Detect which cell encompasses the target text, then output its (X, Y) center coordinate. 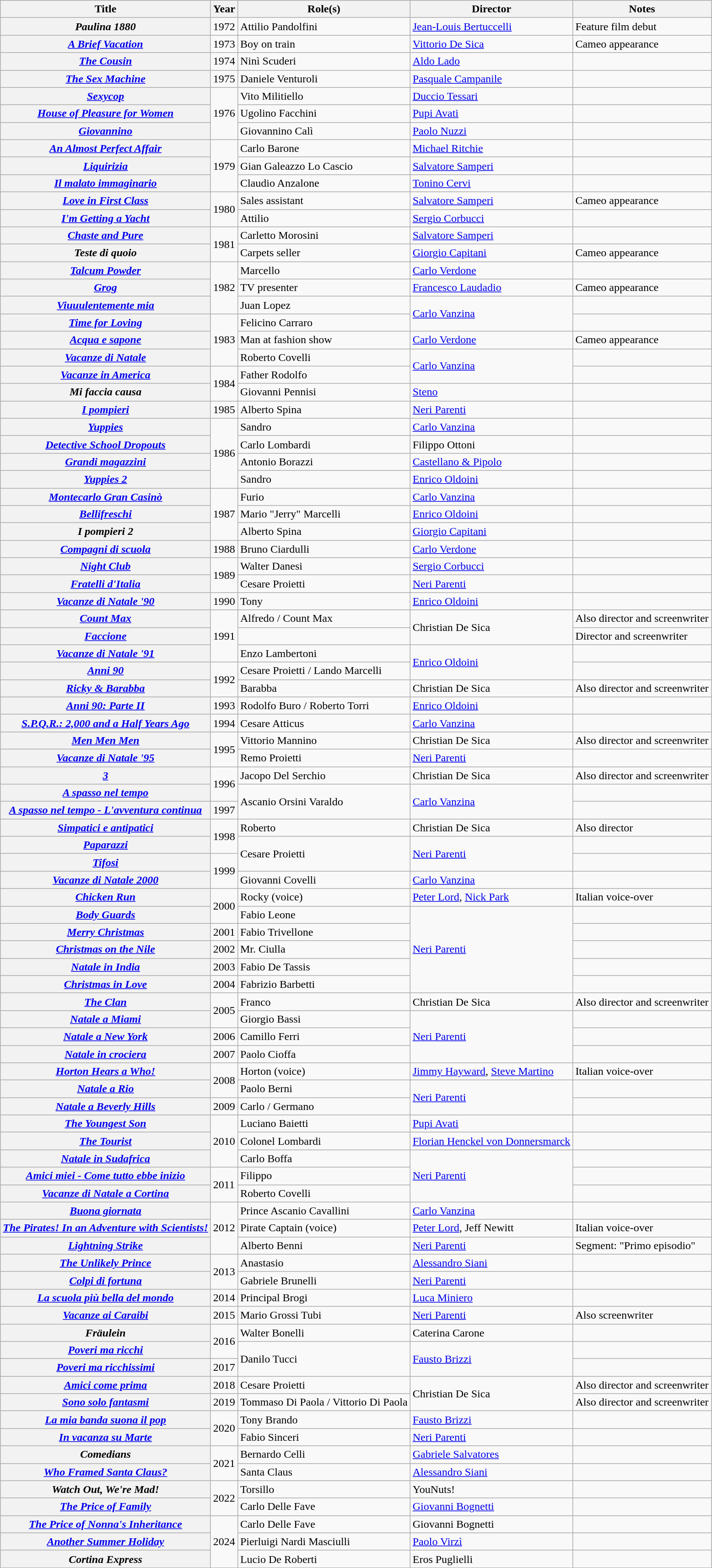
Tonino Cervi (491, 183)
Paparazzi (106, 845)
A Brief Vacation (106, 44)
Acqua e sapone (106, 340)
Talcum Powder (106, 270)
Men Men Men (106, 740)
Peter Lord, Nick Park (491, 897)
Vacanze di Natale '95 (106, 758)
Bellifreschi (106, 514)
Notes (642, 9)
Prince Ascanio Cavallini (324, 1211)
Man at fashion show (324, 340)
1983 (224, 340)
Attilio Pandolfini (324, 27)
Night Club (106, 566)
Vittorio De Sica (491, 44)
Vacanze di Natale a Cortina (106, 1193)
Fabio Sinceri (324, 1437)
A spasso nel tempo (106, 793)
Rocky (voice) (324, 897)
Giovannino Calì (324, 131)
Roberto (324, 828)
Enzo Lambertoni (324, 653)
Filippo Ottoni (491, 444)
1998 (224, 836)
Carpets seller (324, 253)
Giovanni Covelli (324, 880)
Bernardo Celli (324, 1455)
Marcello (324, 270)
Also director (642, 828)
1973 (224, 44)
Compagni di scuola (106, 549)
Comedians (106, 1455)
Vacanze di Natale '90 (106, 601)
Horton Hears a Who! (106, 1072)
1984 (224, 383)
Who Framed Santa Claus? (106, 1472)
Ascanio Orsini Varaldo (324, 802)
Paolo Berni (324, 1089)
Michael Ritchie (491, 148)
2015 (224, 1315)
Walter Bonelli (324, 1333)
Sexycop (106, 96)
Franco (324, 1002)
1986 (224, 453)
Anastasio (324, 1263)
The Pirates! In an Adventure with Scientists! (106, 1228)
Role(s) (324, 9)
1987 (224, 514)
Juan Lopez (324, 305)
1991 (224, 636)
Ugolino Facchini (324, 113)
Mr. Ciulla (324, 949)
Daniele Venturoli (324, 79)
Father Rodolfo (324, 375)
Remo Proietti (324, 758)
Tony (324, 601)
Fabio Trivellone (324, 932)
Giorgio Bassi (324, 1019)
Cesare Atticus (324, 723)
Mario "Jerry" Marcelli (324, 514)
Il malato immaginario (106, 183)
2005 (224, 1010)
Jacopo Del Serchio (324, 776)
Vacanze di Natale (106, 357)
Natale a Rio (106, 1089)
Paolo Nuzzi (491, 131)
2017 (224, 1368)
Bruno Ciardulli (324, 549)
Segment: "Primo episodio" (642, 1245)
Luca Miniero (491, 1298)
2016 (224, 1342)
2024 (224, 1541)
Vacanze di Natale '91 (106, 653)
Eros Puglielli (491, 1559)
Grog (106, 288)
1972 (224, 27)
Teste di quoio (106, 253)
Colonel Lombardi (324, 1141)
Vittorio Mannino (324, 740)
Title (106, 9)
Faccione (106, 636)
2006 (224, 1036)
Duccio Tessari (491, 96)
Paulina 1880 (106, 27)
Ricky & Barabba (106, 688)
Santa Claus (324, 1472)
1997 (224, 810)
1982 (224, 288)
Vacanze in America (106, 375)
2003 (224, 967)
Felicino Carraro (324, 323)
Attilio (324, 218)
Also screenwriter (642, 1315)
The Unlikely Prince (106, 1263)
Caterina Carone (491, 1333)
1999 (224, 871)
Merry Christmas (106, 932)
Anni 90: Parte II (106, 706)
2000 (224, 906)
3 (106, 776)
Fräulein (106, 1333)
1994 (224, 723)
Pierluigi Nardi Masciulli (324, 1541)
Grandi magazzini (106, 462)
1989 (224, 575)
2022 (224, 1498)
Cesare Proietti / Lando Marcelli (324, 671)
Yuppies 2 (106, 479)
Poveri ma ricchissimi (106, 1368)
An Almost Perfect Affair (106, 148)
The Sex Machine (106, 79)
Castellano & Pipolo (491, 462)
Director and screenwriter (642, 636)
Gabriele Brunelli (324, 1280)
La mia banda suona il pop (106, 1420)
1992 (224, 679)
1974 (224, 61)
Gabriele Salvatores (491, 1455)
Chaste and Pure (106, 236)
Barabba (324, 688)
Walter Danesi (324, 566)
Horton (voice) (324, 1072)
Natale a New York (106, 1036)
In vacanza su Marte (106, 1437)
Love in First Class (106, 200)
The Clan (106, 1002)
2007 (224, 1054)
Christmas on the Nile (106, 949)
Paolo Virzì (491, 1541)
2014 (224, 1298)
Jimmy Hayward, Steve Martino (491, 1072)
Director (491, 9)
S.P.Q.R.: 2,000 and a Half Years Ago (106, 723)
1993 (224, 706)
Peter Lord, Jeff Newitt (491, 1228)
Principal Brogi (324, 1298)
Fabrizio Barbetti (324, 984)
Alfredo / Count Max (324, 619)
Giovanni Pennisi (324, 392)
Natale a Beverly Hills (106, 1106)
2008 (224, 1080)
Buona giornata (106, 1211)
Carlo Barone (324, 148)
I'm Getting a Yacht (106, 218)
2002 (224, 949)
Viuuulentemente mia (106, 305)
1996 (224, 784)
Amici come prima (106, 1385)
YouNuts! (491, 1489)
Lucio De Roberti (324, 1559)
1988 (224, 549)
Colpi di fortuna (106, 1280)
2019 (224, 1402)
Ninì Scuderi (324, 61)
Claudio Anzalone (324, 183)
Mario Grossi Tubi (324, 1315)
The Price of Nonna's Inheritance (106, 1524)
1976 (224, 113)
Christmas in Love (106, 984)
The Price of Family (106, 1507)
2013 (224, 1272)
1981 (224, 244)
Camillo Ferri (324, 1036)
Gian Galeazzo Lo Cascio (324, 166)
Giovannino (106, 131)
Natale a Miami (106, 1019)
Alberto Benni (324, 1245)
2010 (224, 1141)
Pirate Captain (voice) (324, 1228)
Feature film debut (642, 27)
Count Max (106, 619)
A spasso nel tempo - L'avventura continua (106, 810)
Carletto Morosini (324, 236)
2009 (224, 1106)
Vacanze ai Caraibi (106, 1315)
Natale in crociera (106, 1054)
1985 (224, 410)
Francesco Laudadio (491, 288)
Boy on train (324, 44)
Watch Out, We're Mad! (106, 1489)
2001 (224, 932)
Filippo (324, 1176)
TV presenter (324, 288)
Lightning Strike (106, 1245)
Florian Henckel von Donnersmarck (491, 1141)
La scuola più bella del mondo (106, 1298)
Carlo Lombardi (324, 444)
1975 (224, 79)
1980 (224, 209)
Fratelli d'Italia (106, 584)
Natale in Sudafrica (106, 1158)
Mi faccia causa (106, 392)
Carlo Boffa (324, 1158)
Year (224, 9)
Antonio Borazzi (324, 462)
1979 (224, 166)
1995 (224, 749)
Time for Loving (106, 323)
2021 (224, 1463)
Montecarlo Gran Casinò (106, 496)
1990 (224, 601)
Vito Militiello (324, 96)
2012 (224, 1228)
Tony Brando (324, 1420)
Chicken Run (106, 897)
Detective School Dropouts (106, 444)
2020 (224, 1428)
Body Guards (106, 915)
Danilo Tucci (324, 1359)
Liquirizia (106, 166)
Luciano Baietti (324, 1124)
Torsillo (324, 1489)
Another Summer Holiday (106, 1541)
Paolo Cioffa (324, 1054)
2004 (224, 984)
Jean-Louis Bertuccelli (491, 27)
Yuppies (106, 427)
I pompieri 2 (106, 532)
Poveri ma ricchi (106, 1350)
Sales assistant (324, 200)
Carlo / Germano (324, 1106)
Aldo Lado (491, 61)
Tommaso Di Paola / Vittorio Di Paola (324, 1402)
Natale in India (106, 967)
Pasquale Campanile (491, 79)
2011 (224, 1185)
Rodolfo Buro / Roberto Torri (324, 706)
The Cousin (106, 61)
Simpatici e antipatici (106, 828)
Furio (324, 496)
Cortina Express (106, 1559)
I pompieri (106, 410)
Vacanze di Natale 2000 (106, 880)
2018 (224, 1385)
Fabio De Tassis (324, 967)
Sono solo fantasmi (106, 1402)
The Tourist (106, 1141)
Amici miei - Come tutto ebbe inizio (106, 1176)
Fabio Leone (324, 915)
Anni 90 (106, 671)
House of Pleasure for Women (106, 113)
The Youngest Son (106, 1124)
Tifosi (106, 862)
Steno (491, 392)
